Pinpoint the cell where the given text exists, returning its (X, Y) midpoint coordinate. 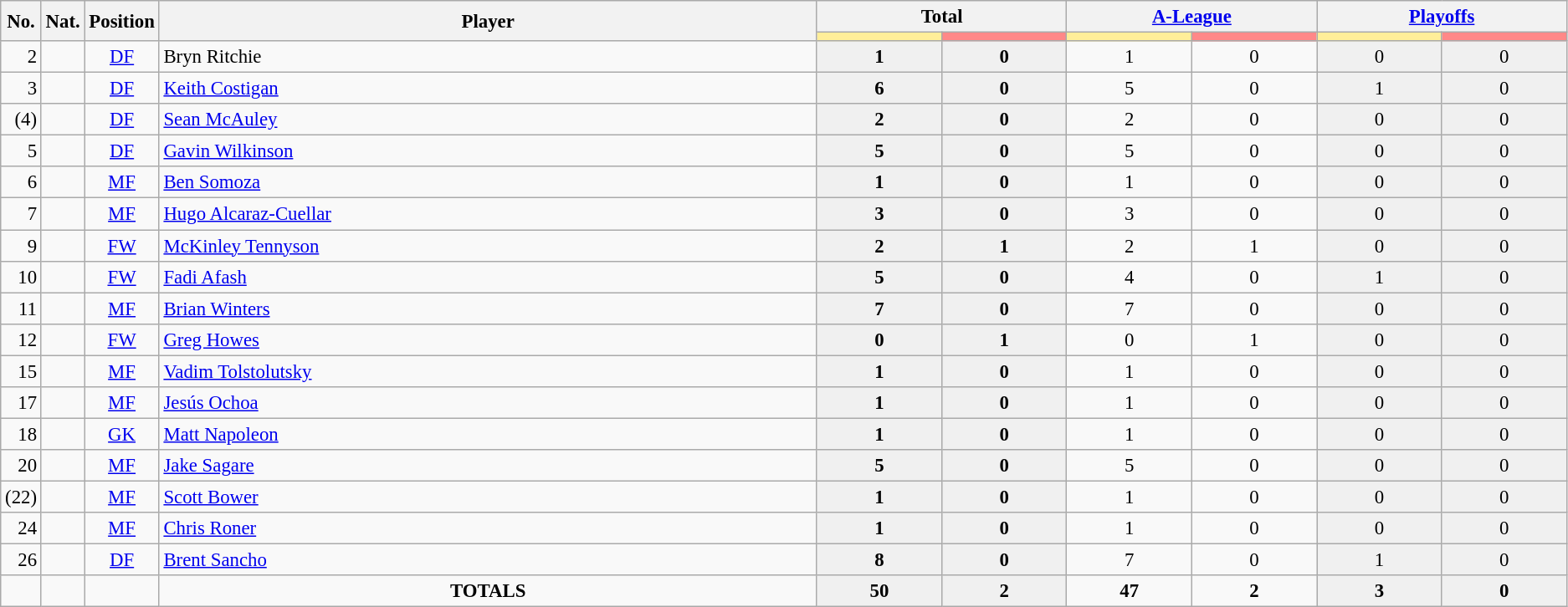
(22) (22, 497)
No. (22, 21)
Position (122, 21)
(4) (22, 120)
24 (22, 528)
Vadim Tolstolutsky (488, 371)
Jesús Ochoa (488, 403)
9 (22, 246)
Playoffs (1442, 17)
Keith Costigan (488, 89)
Sean McAuley (488, 120)
Brent Sancho (488, 560)
TOTALS (488, 591)
Fadi Afash (488, 277)
Scott Bower (488, 497)
Matt Napoleon (488, 434)
Total (942, 17)
Ben Somoza (488, 183)
50 (879, 591)
47 (1130, 591)
Brian Winters (488, 309)
12 (22, 339)
15 (22, 371)
McKinley Tennyson (488, 246)
20 (22, 466)
Jake Sagare (488, 466)
17 (22, 403)
Bryn Ritchie (488, 57)
10 (22, 277)
18 (22, 434)
A-League (1191, 17)
Greg Howes (488, 339)
GK (122, 434)
Chris Roner (488, 528)
4 (1130, 277)
Player (488, 21)
Hugo Alcaraz-Cuellar (488, 214)
Nat. (63, 21)
11 (22, 309)
Gavin Wilkinson (488, 151)
26 (22, 560)
8 (879, 560)
